Locate the cell with the specified text and output its (x, y) center coordinate. 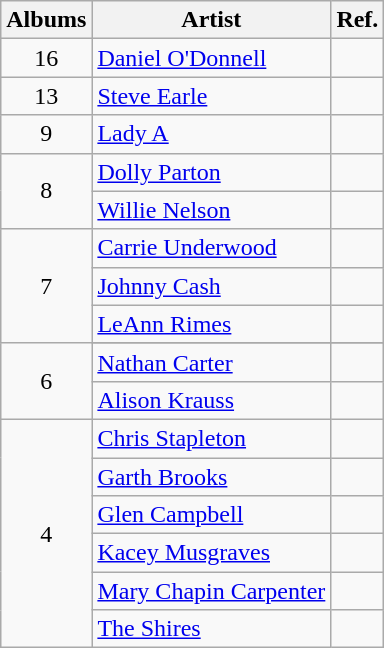
7 (46, 286)
Glen Campbell (212, 515)
8 (46, 191)
LeAnn Rimes (212, 324)
The Shires (212, 629)
Ref. (358, 20)
Kacey Musgraves (212, 553)
Lady A (212, 134)
Steve Earle (212, 96)
Mary Chapin Carpenter (212, 591)
Chris Stapleton (212, 438)
Johnny Cash (212, 286)
Albums (46, 20)
9 (46, 134)
Nathan Carter (212, 362)
Dolly Parton (212, 172)
16 (46, 58)
Alison Krauss (212, 400)
6 (46, 381)
Artist (212, 20)
Garth Brooks (212, 477)
Willie Nelson (212, 210)
4 (46, 533)
Daniel O'Donnell (212, 58)
13 (46, 96)
Carrie Underwood (212, 248)
